Return (x, y) of the center of cell containing provided text 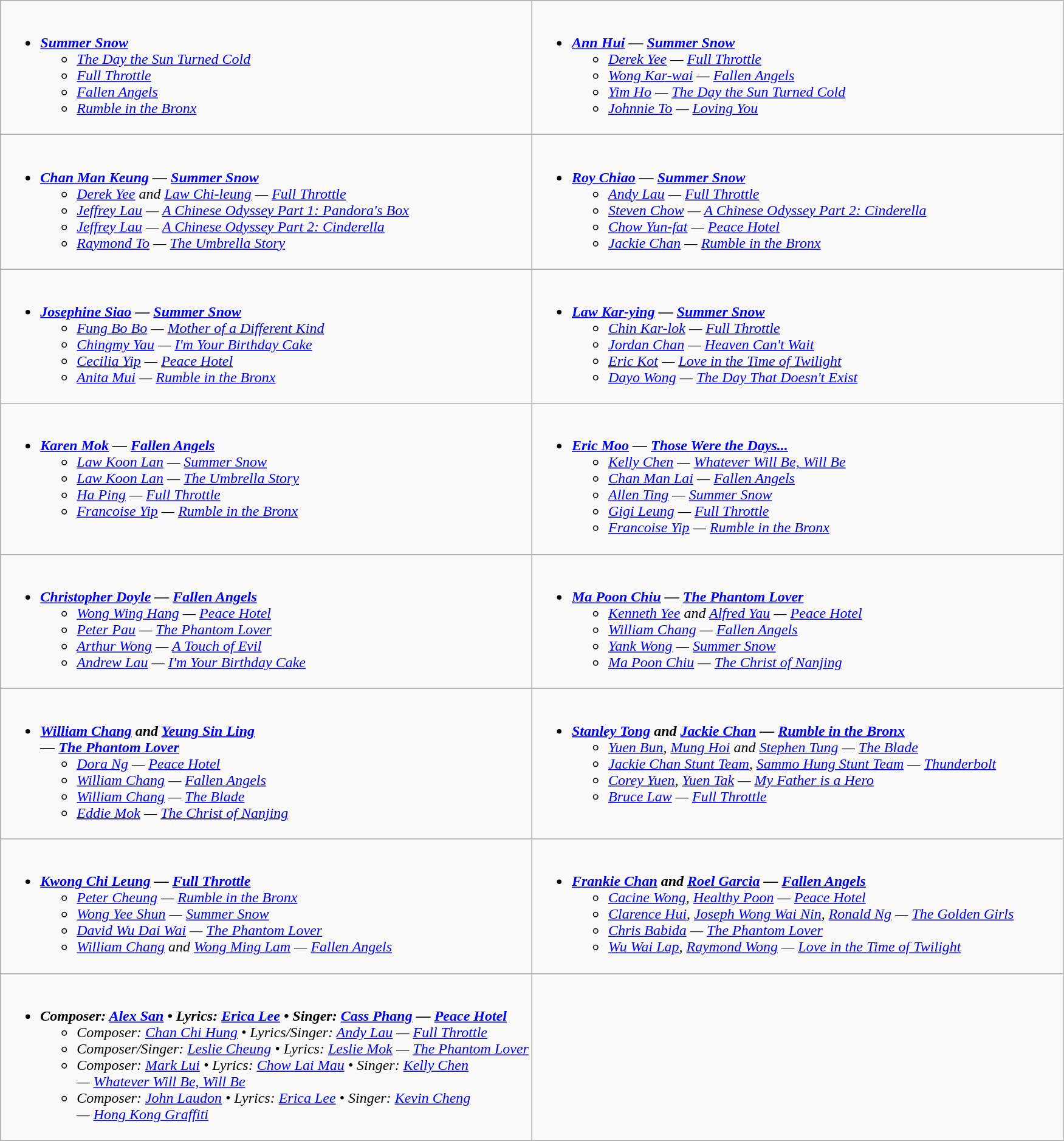
Karen Mok — Fallen AngelsLaw Koon Lan — Summer SnowLaw Koon Lan — The Umbrella StoryHa Ping — Full ThrottleFrancoise Yip — Rumble in the Bronx (266, 479)
Summer SnowThe Day the Sun Turned ColdFull ThrottleFallen AngelsRumble in the Bronx (266, 68)
Ann Hui — Summer SnowDerek Yee — Full ThrottleWong Kar-wai — Fallen AngelsYim Ho — The Day the Sun Turned ColdJohnnie To — Loving You (797, 68)
